Determine the (x, y) coordinate at the center of the cell enclosing the given text.  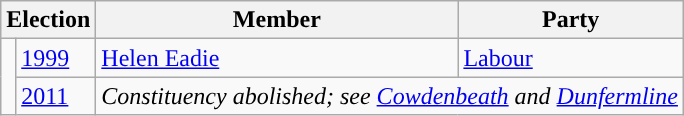
2011 (56, 96)
Labour (571, 58)
Member (277, 20)
Helen Eadie (277, 58)
Party (571, 20)
Constituency abolished; see Cowdenbeath and Dunfermline (390, 96)
1999 (56, 58)
Election (48, 20)
